Find where the given text appears and provide that cell's center as (x, y) coordinate. 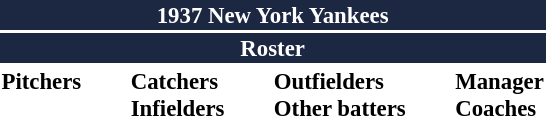
1937 New York Yankees (272, 15)
Roster (272, 48)
